From the cell containing the given text, extract its center point as [x, y] coordinate. 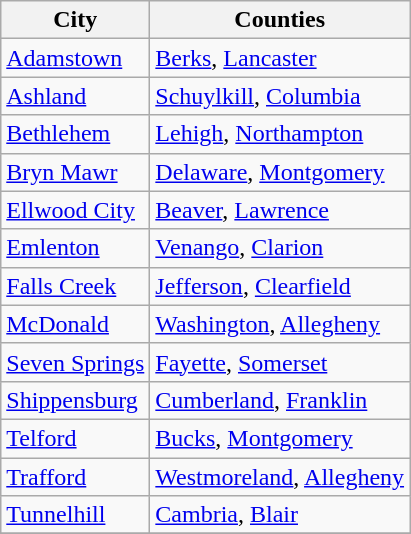
Washington, Allegheny [280, 324]
Beaver, Lawrence [280, 210]
Fayette, Somerset [280, 362]
Delaware, Montgomery [280, 172]
Berks, Lancaster [280, 58]
Ashland [76, 96]
City [76, 20]
Cambria, Blair [280, 515]
Counties [280, 20]
Bryn Mawr [76, 172]
Falls Creek [76, 286]
Emlenton [76, 248]
Jefferson, Clearfield [280, 286]
Ellwood City [76, 210]
Seven Springs [76, 362]
Westmoreland, Allegheny [280, 477]
Lehigh, Northampton [280, 134]
Adamstown [76, 58]
Bucks, Montgomery [280, 438]
Tunnelhill [76, 515]
Bethlehem [76, 134]
McDonald [76, 324]
Shippensburg [76, 400]
Venango, Clarion [280, 248]
Trafford [76, 477]
Schuylkill, Columbia [280, 96]
Cumberland, Franklin [280, 400]
Telford [76, 438]
